Pinpoint the cell where the given text exists, returning its [x, y] midpoint coordinate. 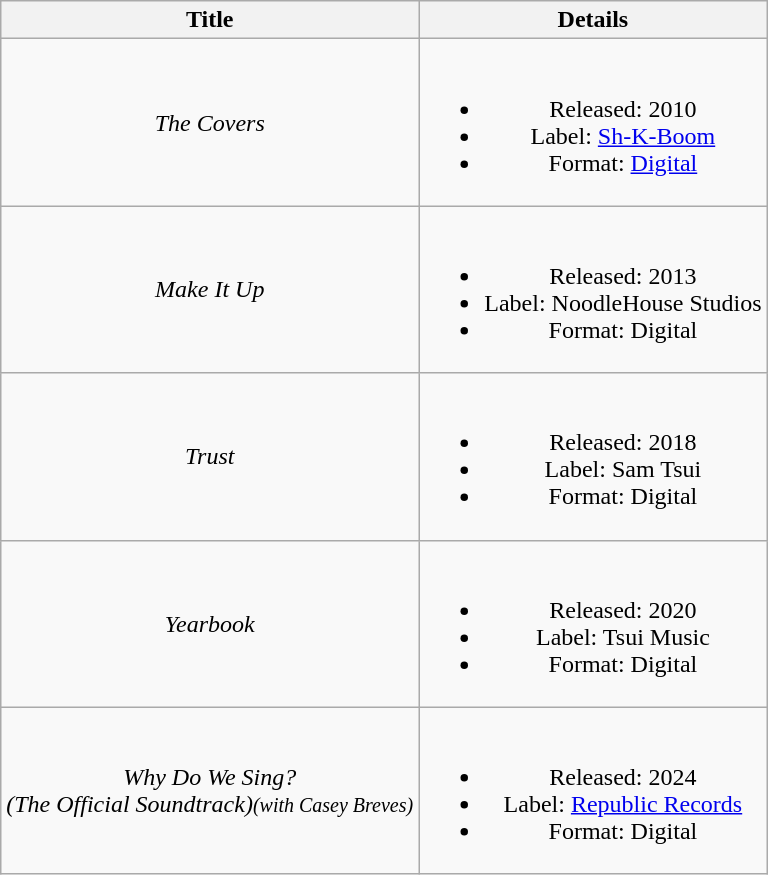
Released: 2018Label: Sam TsuiFormat: Digital [593, 456]
Released: 2020Label: Tsui MusicFormat: Digital [593, 624]
Released: 2013Label: NoodleHouse StudiosFormat: Digital [593, 290]
Trust [210, 456]
The Covers [210, 122]
Details [593, 20]
Title [210, 20]
Why Do We Sing?(The Official Soundtrack)(with Casey Breves) [210, 790]
Make It Up [210, 290]
Yearbook [210, 624]
Released: 2024Label: Republic RecordsFormat: Digital [593, 790]
Released: 2010Label: Sh-K-BoomFormat: Digital [593, 122]
